Search for the cell housing the specified text and yield its [X, Y] center coordinate. 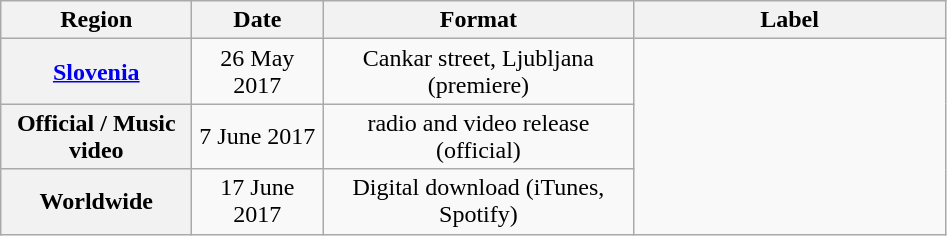
Worldwide [96, 202]
Label [790, 20]
Digital download (iTunes, Spotify) [478, 202]
26 May 2017 [258, 72]
Cankar street, Ljubljana (premiere) [478, 72]
radio and video release (official) [478, 136]
7 June 2017 [258, 136]
Region [96, 20]
17 June 2017 [258, 202]
Slovenia [96, 72]
Date [258, 20]
Official / Music video [96, 136]
Format [478, 20]
